Detect which cell encompasses the target text, then output its [X, Y] center coordinate. 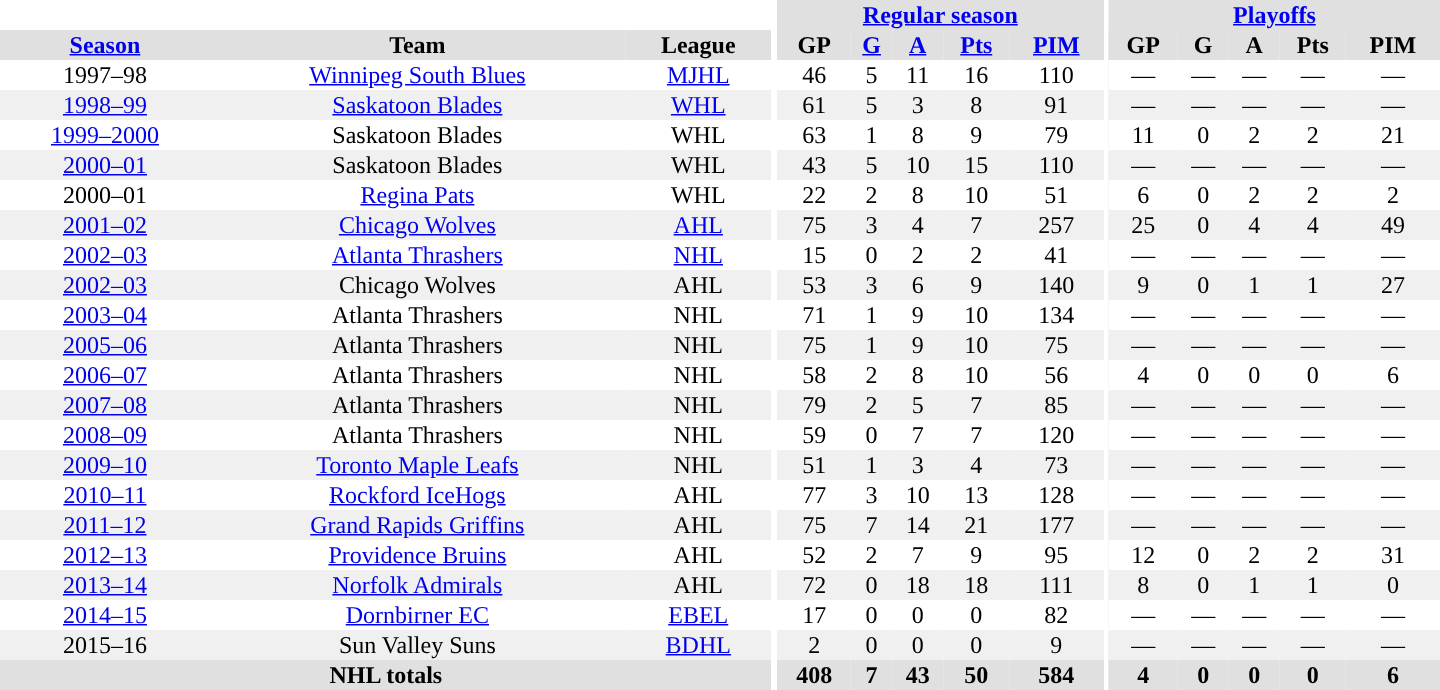
91 [1056, 105]
50 [976, 675]
2007–08 [105, 405]
Season [105, 45]
2008–09 [105, 435]
59 [814, 435]
95 [1056, 555]
58 [814, 375]
1999–2000 [105, 135]
63 [814, 135]
134 [1056, 315]
2010–11 [105, 495]
49 [1393, 225]
140 [1056, 285]
41 [1056, 255]
177 [1056, 525]
Winnipeg South Blues [418, 75]
2003–04 [105, 315]
17 [814, 615]
2001–02 [105, 225]
111 [1056, 585]
72 [814, 585]
77 [814, 495]
61 [814, 105]
2015–16 [105, 645]
408 [814, 675]
Grand Rapids Griffins [418, 525]
2006–07 [105, 375]
Sun Valley Suns [418, 645]
Rockford IceHogs [418, 495]
27 [1393, 285]
2014–15 [105, 615]
53 [814, 285]
56 [1056, 375]
71 [814, 315]
120 [1056, 435]
2012–13 [105, 555]
Regina Pats [418, 195]
NHL totals [386, 675]
12 [1144, 555]
52 [814, 555]
31 [1393, 555]
82 [1056, 615]
Toronto Maple Leafs [418, 465]
Providence Bruins [418, 555]
2013–14 [105, 585]
Regular season [940, 15]
73 [1056, 465]
2009–10 [105, 465]
257 [1056, 225]
584 [1056, 675]
Playoffs [1274, 15]
25 [1144, 225]
2005–06 [105, 345]
13 [976, 495]
Dornbirner EC [418, 615]
46 [814, 75]
Norfolk Admirals [418, 585]
BDHL [698, 645]
1998–99 [105, 105]
1997–98 [105, 75]
League [698, 45]
16 [976, 75]
14 [918, 525]
128 [1056, 495]
22 [814, 195]
EBEL [698, 615]
MJHL [698, 75]
85 [1056, 405]
2011–12 [105, 525]
Team [418, 45]
